Extract the (X, Y) coordinate from the center of the cell holding the provided text.  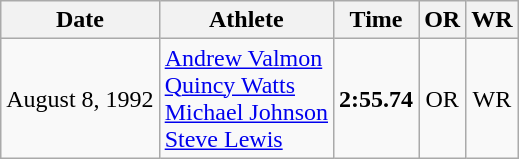
2:55.74 (376, 98)
August 8, 1992 (80, 98)
Andrew Valmon Quincy Watts Michael Johnson Steve Lewis (246, 98)
Time (376, 20)
Athlete (246, 20)
Date (80, 20)
